Find where the given text appears and provide that cell's center as (X, Y) coordinate. 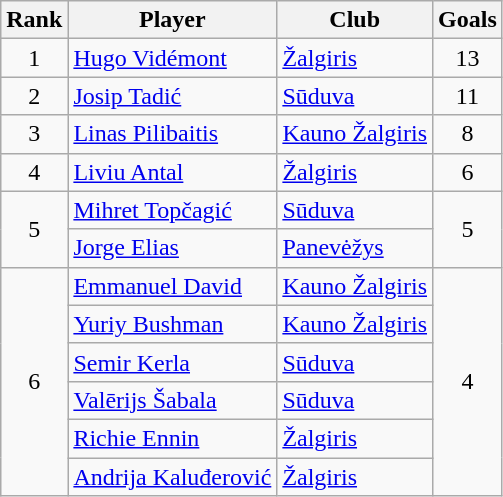
Player (172, 20)
Panevėžys (355, 248)
3 (34, 134)
Goals (468, 20)
Linas Pilibaitis (172, 134)
Jorge Elias (172, 248)
Club (355, 20)
Emmanuel David (172, 286)
Yuriy Bushman (172, 324)
8 (468, 134)
11 (468, 96)
13 (468, 58)
Josip Tadić (172, 96)
2 (34, 96)
1 (34, 58)
Mihret Topčagić (172, 210)
Rank (34, 20)
Liviu Antal (172, 172)
Richie Ennin (172, 438)
Semir Kerla (172, 362)
Andrija Kaluđerović (172, 477)
Hugo Vidémont (172, 58)
Valērijs Šabala (172, 400)
